For the text-containing cell, return its midpoint in (X, Y) coordinate format. 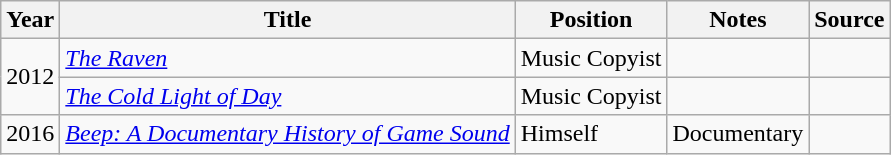
Himself (591, 134)
2016 (30, 134)
Title (288, 20)
Year (30, 20)
Source (850, 20)
The Raven (288, 58)
Position (591, 20)
2012 (30, 77)
Documentary (738, 134)
The Cold Light of Day (288, 96)
Notes (738, 20)
Beep: A Documentary History of Game Sound (288, 134)
